Pinpoint the cell where the given text exists, returning its (X, Y) midpoint coordinate. 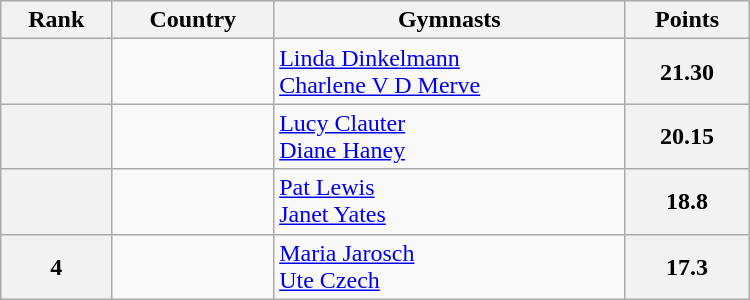
20.15 (687, 136)
21.30 (687, 72)
17.3 (687, 266)
4 (56, 266)
Linda Dinkelmann Charlene V D Merve (450, 72)
Maria Jarosch Ute Czech (450, 266)
Points (687, 20)
Lucy Clauter Diane Haney (450, 136)
Gymnasts (450, 20)
18.8 (687, 202)
Pat Lewis Janet Yates (450, 202)
Rank (56, 20)
Country (193, 20)
